Output the (X, Y) coordinate of the center of the cell containing the given text.  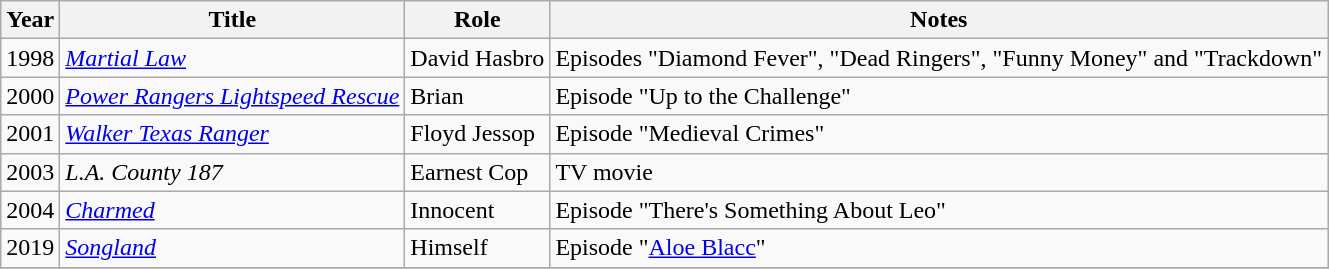
Earnest Cop (478, 172)
Episode "Medieval Crimes" (939, 134)
2019 (30, 248)
Episode "Up to the Challenge" (939, 96)
Notes (939, 20)
TV movie (939, 172)
Title (232, 20)
L.A. County 187 (232, 172)
Innocent (478, 210)
2000 (30, 96)
Episode "Aloe Blacc" (939, 248)
Martial Law (232, 58)
2001 (30, 134)
2004 (30, 210)
2003 (30, 172)
Episode "There's Something About Leo" (939, 210)
Episodes "Diamond Fever", "Dead Ringers", "Funny Money" and "Trackdown" (939, 58)
Floyd Jessop (478, 134)
Songland (232, 248)
Walker Texas Ranger (232, 134)
Year (30, 20)
Himself (478, 248)
Power Rangers Lightspeed Rescue (232, 96)
Brian (478, 96)
David Hasbro (478, 58)
1998 (30, 58)
Charmed (232, 210)
Role (478, 20)
